Detect which cell encompasses the target text, then output its (x, y) center coordinate. 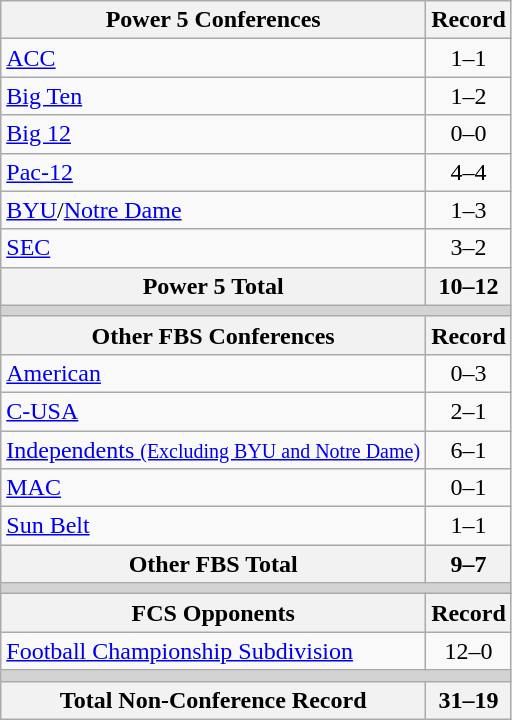
0–1 (469, 488)
Total Non-Conference Record (214, 700)
10–12 (469, 286)
ACC (214, 58)
Football Championship Subdivision (214, 651)
9–7 (469, 564)
SEC (214, 248)
American (214, 373)
3–2 (469, 248)
Independents (Excluding BYU and Notre Dame) (214, 449)
Big Ten (214, 96)
31–19 (469, 700)
Pac-12 (214, 172)
0–3 (469, 373)
2–1 (469, 411)
1–3 (469, 210)
4–4 (469, 172)
MAC (214, 488)
Power 5 Total (214, 286)
C-USA (214, 411)
FCS Opponents (214, 613)
Sun Belt (214, 526)
1–2 (469, 96)
Big 12 (214, 134)
BYU/Notre Dame (214, 210)
0–0 (469, 134)
Other FBS Total (214, 564)
12–0 (469, 651)
Power 5 Conferences (214, 20)
6–1 (469, 449)
Other FBS Conferences (214, 335)
